Pinpoint the cell where the given text exists, returning its (x, y) midpoint coordinate. 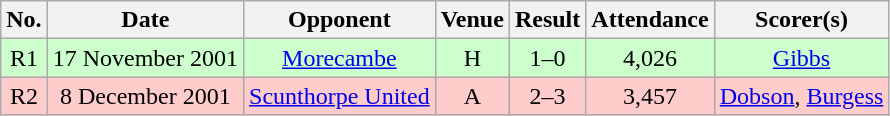
Date (145, 20)
Result (547, 20)
R2 (24, 96)
Morecambe (340, 58)
R1 (24, 58)
Attendance (650, 20)
A (472, 96)
Scunthorpe United (340, 96)
8 December 2001 (145, 96)
4,026 (650, 58)
Venue (472, 20)
2–3 (547, 96)
Opponent (340, 20)
1–0 (547, 58)
H (472, 58)
3,457 (650, 96)
No. (24, 20)
Gibbs (802, 58)
Scorer(s) (802, 20)
Dobson, Burgess (802, 96)
17 November 2001 (145, 58)
